Pinpoint the cell where the given text exists, returning its [x, y] midpoint coordinate. 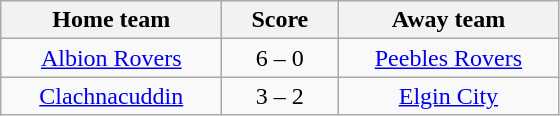
Elgin City [448, 96]
Clachnacuddin [112, 96]
Peebles Rovers [448, 58]
6 – 0 [280, 58]
3 – 2 [280, 96]
Away team [448, 20]
Home team [112, 20]
Albion Rovers [112, 58]
Score [280, 20]
